Provide the [X, Y] coordinate of the cell's center where the given text is located.  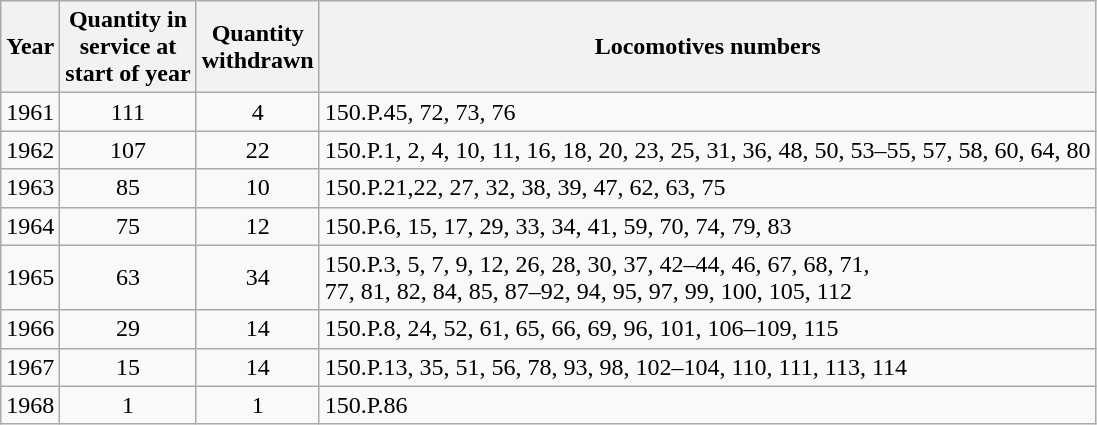
12 [258, 226]
1967 [30, 367]
4 [258, 112]
150.P.6, 15, 17, 29, 33, 34, 41, 59, 70, 74, 79, 83 [708, 226]
150.P.3, 5, 7, 9, 12, 26, 28, 30, 37, 42–44, 46, 67, 68, 71,77, 81, 82, 84, 85, 87–92, 94, 95, 97, 99, 100, 105, 112 [708, 278]
150.P.1, 2, 4, 10, 11, 16, 18, 20, 23, 25, 31, 36, 48, 50, 53–55, 57, 58, 60, 64, 80 [708, 150]
85 [128, 188]
34 [258, 278]
107 [128, 150]
15 [128, 367]
Quantity inservice atstart of year [128, 47]
150.P.8, 24, 52, 61, 65, 66, 69, 96, 101, 106–109, 115 [708, 329]
Locomotives numbers [708, 47]
1962 [30, 150]
Year [30, 47]
75 [128, 226]
10 [258, 188]
1965 [30, 278]
1961 [30, 112]
1968 [30, 405]
150.P.86 [708, 405]
111 [128, 112]
Quantitywithdrawn [258, 47]
29 [128, 329]
1966 [30, 329]
63 [128, 278]
1963 [30, 188]
150.P.21,22, 27, 32, 38, 39, 47, 62, 63, 75 [708, 188]
1964 [30, 226]
22 [258, 150]
150.P.45, 72, 73, 76 [708, 112]
150.P.13, 35, 51, 56, 78, 93, 98, 102–104, 110, 111, 113, 114 [708, 367]
